Capture the cell that displays the provided text and extract its [x, y] central coordinate. 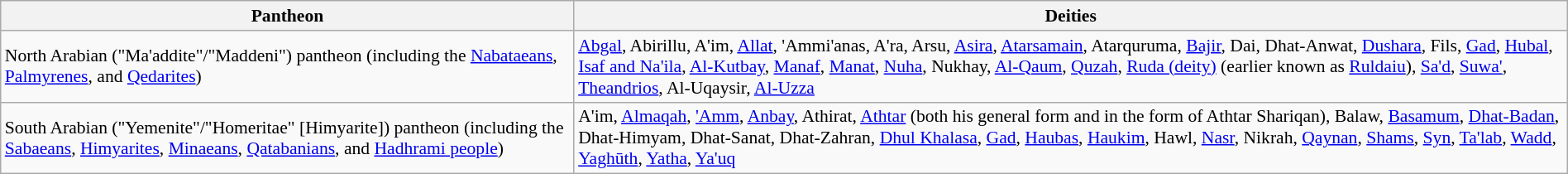
South Arabian ("Yemenite"/"Homeritae" [Himyarite]) pantheon (including the Sabaeans, Himyarites, Minaeans, Qatabanians, and Hadhrami people) [288, 138]
Pantheon [288, 16]
Deities [1070, 16]
North Arabian ("Ma'addite"/"Maddeni") pantheon (including the Nabataeans, Palmyrenes, and Qedarites) [288, 66]
